Determine the [X, Y] coordinate at the center of the cell enclosing the given text.  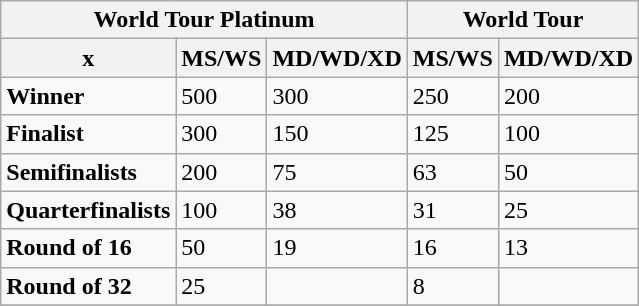
31 [452, 210]
x [88, 58]
Round of 32 [88, 286]
75 [337, 172]
16 [452, 248]
Semifinalists [88, 172]
125 [452, 134]
19 [337, 248]
Quarterfinalists [88, 210]
World Tour [522, 20]
13 [568, 248]
150 [337, 134]
Finalist [88, 134]
8 [452, 286]
Round of 16 [88, 248]
38 [337, 210]
250 [452, 96]
World Tour Platinum [204, 20]
500 [222, 96]
63 [452, 172]
Winner [88, 96]
